Locate the cell with the specified text and output its [X, Y] center coordinate. 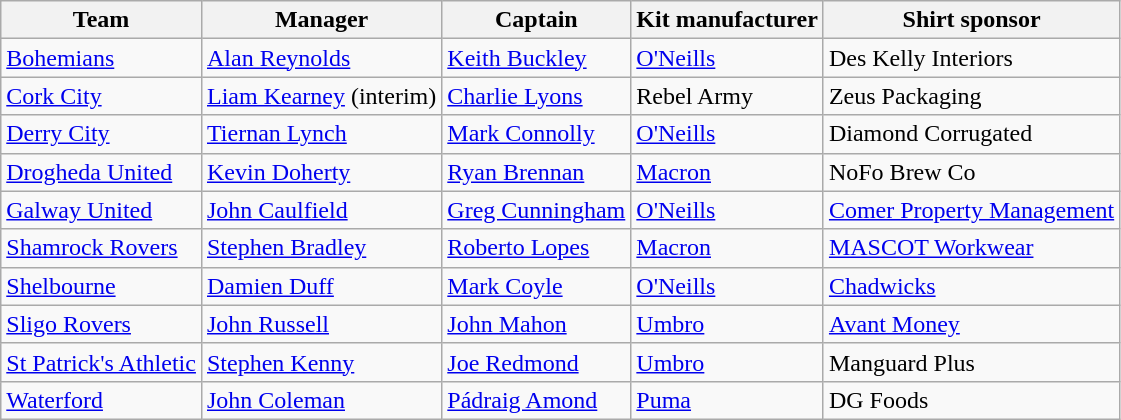
Stephen Bradley [321, 248]
John Mahon [536, 324]
Kevin Doherty [321, 172]
Rebel Army [728, 96]
Galway United [102, 210]
Shelbourne [102, 286]
Shamrock Rovers [102, 248]
Roberto Lopes [536, 248]
DG Foods [971, 400]
Pádraig Amond [536, 400]
Shirt sponsor [971, 20]
Mark Coyle [536, 286]
Cork City [102, 96]
Bohemians [102, 58]
NoFo Brew Co [971, 172]
Tiernan Lynch [321, 134]
Charlie Lyons [536, 96]
Manguard Plus [971, 362]
Comer Property Management [971, 210]
Zeus Packaging [971, 96]
Waterford [102, 400]
Derry City [102, 134]
Manager [321, 20]
Team [102, 20]
MASCOT Workwear [971, 248]
Joe Redmond [536, 362]
Des Kelly Interiors [971, 58]
John Coleman [321, 400]
John Russell [321, 324]
Greg Cunningham [536, 210]
Liam Kearney (interim) [321, 96]
Drogheda United [102, 172]
John Caulfield [321, 210]
Kit manufacturer [728, 20]
Keith Buckley [536, 58]
St Patrick's Athletic [102, 362]
Ryan Brennan [536, 172]
Avant Money [971, 324]
Mark Connolly [536, 134]
Diamond Corrugated [971, 134]
Stephen Kenny [321, 362]
Chadwicks [971, 286]
Damien Duff [321, 286]
Alan Reynolds [321, 58]
Puma [728, 400]
Captain [536, 20]
Sligo Rovers [102, 324]
